For the text-containing cell, return its midpoint in [x, y] coordinate format. 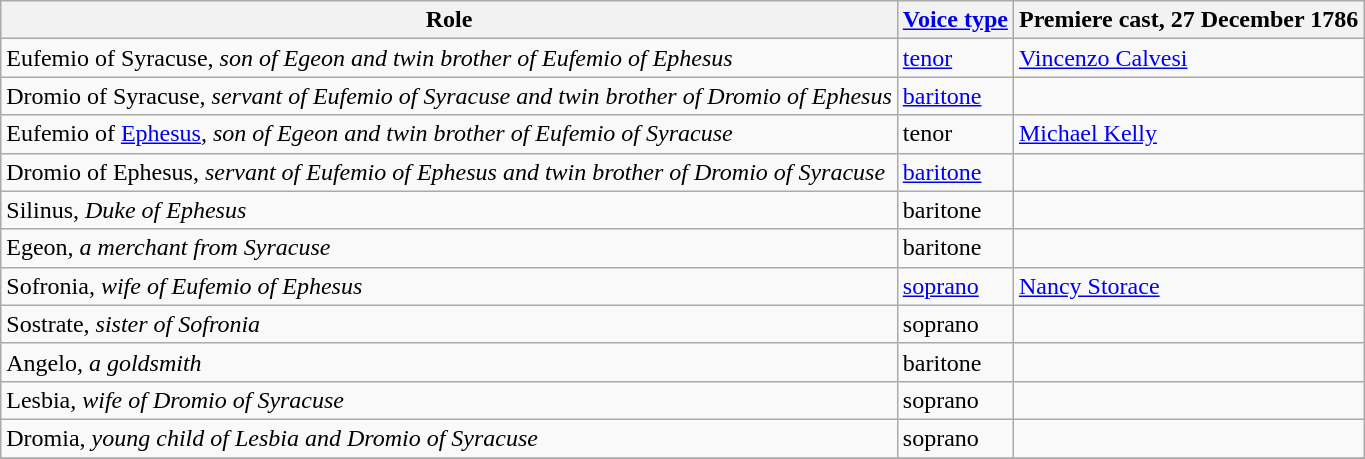
Lesbia, wife of Dromio of Syracuse [450, 400]
Role [450, 20]
Eufemio of Syracuse, son of Egeon and twin brother of Eufemio of Ephesus [450, 58]
Vincenzo Calvesi [1188, 58]
Eufemio of Ephesus, son of Egeon and twin brother of Eufemio of Syracuse [450, 134]
Premiere cast, 27 December 1786 [1188, 20]
Sostrate, sister of Sofronia [450, 324]
Michael Kelly [1188, 134]
Sofronia, wife of Eufemio of Ephesus [450, 286]
Voice type [955, 20]
Dromio of Ephesus, servant of Eufemio of Ephesus and twin brother of Dromio of Syracuse [450, 172]
Nancy Storace [1188, 286]
Dromia, young child of Lesbia and Dromio of Syracuse [450, 438]
Egeon, a merchant from Syracuse [450, 248]
Dromio of Syracuse, servant of Eufemio of Syracuse and twin brother of Dromio of Ephesus [450, 96]
Silinus, Duke of Ephesus [450, 210]
Angelo, a goldsmith [450, 362]
